Output the (X, Y) coordinate of the center of the cell containing the given text.  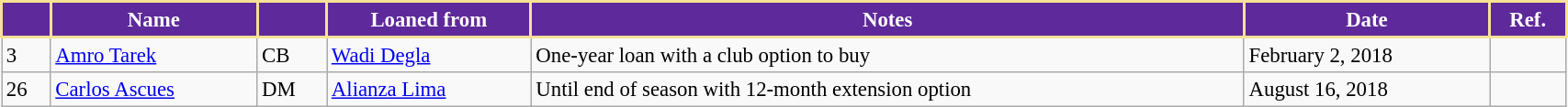
Carlos Ascues (154, 90)
Date (1367, 20)
DM (292, 90)
CB (292, 55)
August 16, 2018 (1367, 90)
Until end of season with 12-month extension option (887, 90)
3 (26, 55)
26 (26, 90)
Name (154, 20)
Ref. (1529, 20)
Wadi Degla (429, 55)
Alianza Lima (429, 90)
February 2, 2018 (1367, 55)
Notes (887, 20)
One-year loan with a club option to buy (887, 55)
Loaned from (429, 20)
Amro Tarek (154, 55)
